Provide the (X, Y) coordinate of the cell's center where the given text is located.  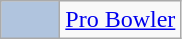
Pro Bowler (120, 20)
